Locate the cell with the specified text and output its [x, y] center coordinate. 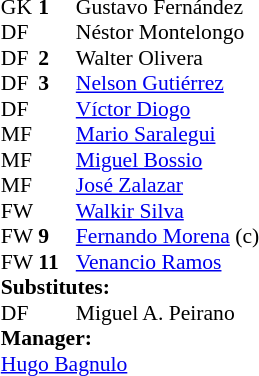
José Zalazar [168, 185]
9 [57, 237]
3 [57, 83]
Substitutes: [130, 287]
Miguel Bossio [168, 160]
Manager: [130, 339]
Venancio Ramos [168, 262]
Víctor Diogo [168, 109]
Walkir Silva [168, 211]
11 [57, 262]
2 [57, 58]
Fernando Morena (c) [168, 237]
Néstor Montelongo [168, 33]
Miguel A. Peirano [168, 313]
Nelson Gutiérrez [168, 83]
Mario Saralegui [168, 135]
Walter Olivera [168, 58]
